Locate the cell with the specified text and output its (X, Y) center coordinate. 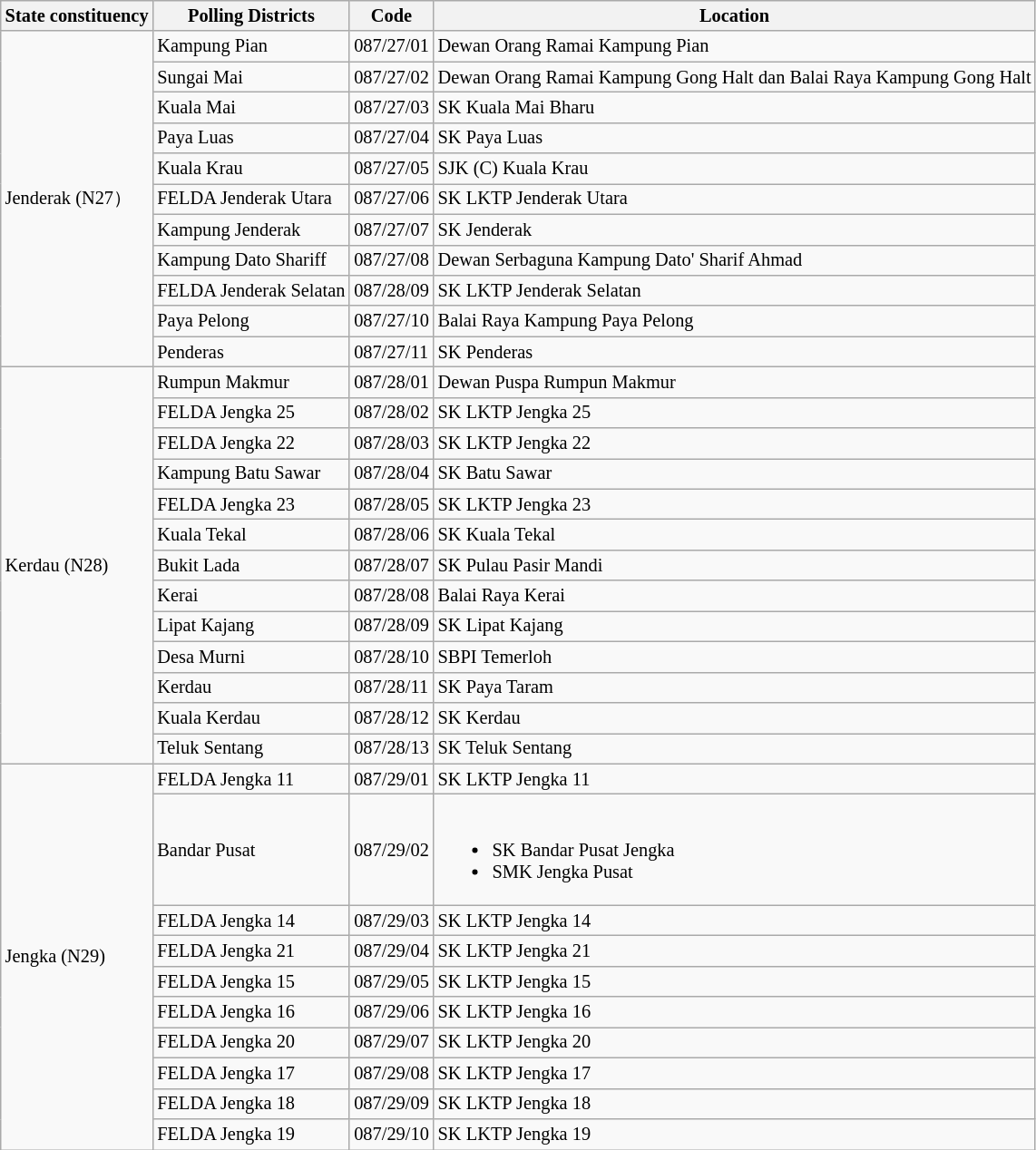
087/28/12 (391, 717)
087/29/02 (391, 849)
SK Jenderak (735, 229)
SK Kerdau (735, 717)
SK LKTP Jengka 18 (735, 1104)
Bandar Pusat (250, 849)
State constituency (77, 15)
Kerai (250, 596)
087/29/01 (391, 779)
Kampung Jenderak (250, 229)
Location (735, 15)
087/28/02 (391, 413)
087/28/13 (391, 748)
Jengka (N29) (77, 956)
SK LKTP Jengka 14 (735, 921)
Kampung Dato Shariff (250, 260)
Kampung Pian (250, 46)
087/28/08 (391, 596)
Rumpun Makmur (250, 382)
Kerdau (250, 687)
SK Batu Sawar (735, 473)
087/27/01 (391, 46)
Kuala Kerdau (250, 717)
087/29/09 (391, 1104)
087/27/08 (391, 260)
087/28/07 (391, 565)
FELDA Jengka 11 (250, 779)
SK Kuala Mai Bharu (735, 107)
Penderas (250, 352)
087/28/01 (391, 382)
SK LKTP Jenderak Utara (735, 199)
087/27/10 (391, 321)
FELDA Jengka 14 (250, 921)
087/29/03 (391, 921)
087/29/06 (391, 1012)
SK LKTP Jengka 11 (735, 779)
FELDA Jengka 19 (250, 1134)
087/28/10 (391, 657)
SK LKTP Jengka 15 (735, 981)
Paya Luas (250, 138)
087/28/11 (391, 687)
087/27/04 (391, 138)
SBPI Temerloh (735, 657)
SK Kuala Tekal (735, 534)
087/29/04 (391, 951)
Kuala Krau (250, 169)
SK Bandar Pusat JengkaSMK Jengka Pusat (735, 849)
087/27/02 (391, 77)
087/28/04 (391, 473)
087/29/10 (391, 1134)
Teluk Sentang (250, 748)
Dewan Serbaguna Kampung Dato' Sharif Ahmad (735, 260)
Kampung Batu Sawar (250, 473)
SK Paya Taram (735, 687)
Paya Pelong (250, 321)
SK LKTP Jengka 16 (735, 1012)
Polling Districts (250, 15)
087/27/11 (391, 352)
SK Penderas (735, 352)
Jenderak (N27） (77, 199)
SK LKTP Jengka 19 (735, 1134)
Balai Raya Kampung Paya Pelong (735, 321)
SJK (C) Kuala Krau (735, 169)
087/28/06 (391, 534)
FELDA Jengka 21 (250, 951)
087/29/07 (391, 1042)
087/27/05 (391, 169)
SK Paya Luas (735, 138)
087/29/08 (391, 1073)
FELDA Jengka 23 (250, 504)
FELDA Jengka 17 (250, 1073)
FELDA Jengka 15 (250, 981)
SK LKTP Jengka 23 (735, 504)
FELDA Jengka 22 (250, 443)
SK Lipat Kajang (735, 626)
Kuala Mai (250, 107)
Desa Murni (250, 657)
FELDA Jenderak Utara (250, 199)
087/28/05 (391, 504)
Bukit Lada (250, 565)
Kuala Tekal (250, 534)
SK LKTP Jengka 25 (735, 413)
Dewan Puspa Rumpun Makmur (735, 382)
Code (391, 15)
SK Pulau Pasir Mandi (735, 565)
Balai Raya Kerai (735, 596)
087/27/07 (391, 229)
FELDA Jengka 16 (250, 1012)
087/28/03 (391, 443)
Dewan Orang Ramai Kampung Gong Halt dan Balai Raya Kampung Gong Halt (735, 77)
087/29/05 (391, 981)
Lipat Kajang (250, 626)
FELDA Jengka 18 (250, 1104)
SK LKTP Jengka 20 (735, 1042)
Dewan Orang Ramai Kampung Pian (735, 46)
FELDA Jenderak Selatan (250, 290)
SK Teluk Sentang (735, 748)
SK LKTP Jengka 21 (735, 951)
FELDA Jengka 25 (250, 413)
SK LKTP Jengka 22 (735, 443)
Sungai Mai (250, 77)
087/27/06 (391, 199)
Kerdau (N28) (77, 565)
087/27/03 (391, 107)
FELDA Jengka 20 (250, 1042)
SK LKTP Jengka 17 (735, 1073)
SK LKTP Jenderak Selatan (735, 290)
